Scan for the cell matching the given text and deliver its [x, y] coordinate at center. 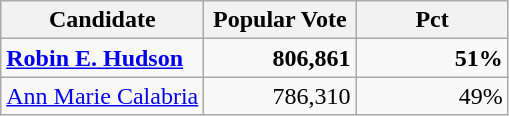
Ann Marie Calabria [102, 96]
Popular Vote [280, 20]
Robin E. Hudson [102, 58]
786,310 [280, 96]
51% [432, 58]
Candidate [102, 20]
49% [432, 96]
Pct [432, 20]
806,861 [280, 58]
